For the text-containing cell, return its midpoint in (X, Y) coordinate format. 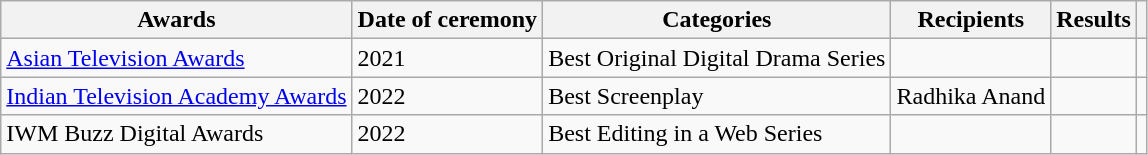
2021 (448, 58)
Awards (176, 20)
Best Original Digital Drama Series (717, 58)
Results (1094, 20)
Radhika Anand (971, 96)
Indian Television Academy Awards (176, 96)
IWM Buzz Digital Awards (176, 134)
Categories (717, 20)
Best Editing in a Web Series (717, 134)
Best Screenplay (717, 96)
Asian Television Awards (176, 58)
Recipients (971, 20)
Date of ceremony (448, 20)
